Capture the cell that displays the provided text and extract its (x, y) central coordinate. 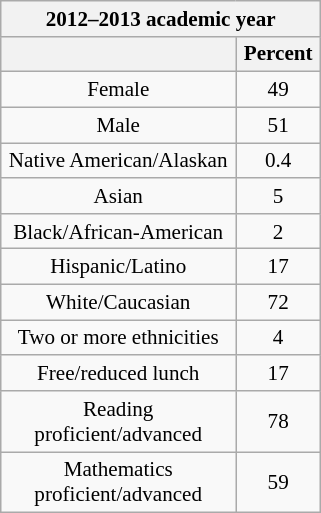
2 (278, 230)
Asian (118, 196)
Free/reduced lunch (118, 372)
59 (278, 482)
Reading proficient/advanced (118, 422)
51 (278, 124)
Native American/Alaskan (118, 160)
5 (278, 196)
Female (118, 90)
Percent (278, 54)
4 (278, 338)
White/Caucasian (118, 302)
Black/African-American (118, 230)
78 (278, 422)
72 (278, 302)
Mathematics proficient/advanced (118, 482)
0.4 (278, 160)
Male (118, 124)
Two or more ethnicities (118, 338)
2012–2013 academic year (161, 18)
49 (278, 90)
Hispanic/Latino (118, 266)
